Identify which cell holds the provided text, then report its (x, y) central coordinate. 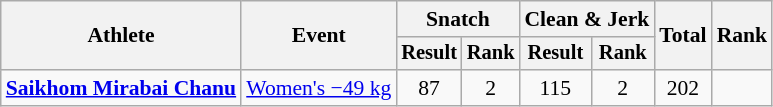
202 (682, 88)
Women's −49 kg (318, 88)
87 (429, 88)
Event (318, 36)
Clean & Jerk (586, 19)
Snatch (458, 19)
Athlete (121, 36)
Total (682, 36)
115 (555, 88)
Saikhom Mirabai Chanu (121, 88)
